Detect which cell encompasses the target text, then output its [x, y] center coordinate. 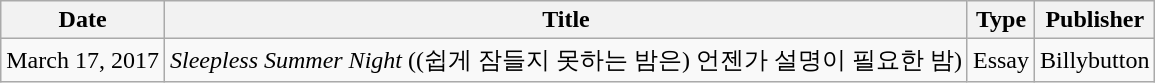
Publisher [1095, 20]
Title [566, 20]
Billybutton [1095, 60]
Type [1000, 20]
Sleepless Summer Night ((쉽게 잠들지 못하는 밤은) 언젠가 설명이 필요한 밤) [566, 60]
Date [83, 20]
Essay [1000, 60]
March 17, 2017 [83, 60]
